Provide the (X, Y) coordinate of the cell's center where the given text is located.  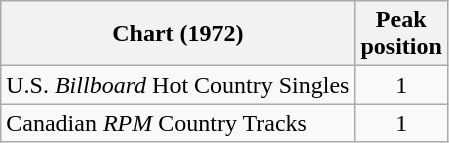
U.S. Billboard Hot Country Singles (178, 85)
Canadian RPM Country Tracks (178, 123)
Peakposition (401, 34)
Chart (1972) (178, 34)
